Return the [x, y] coordinate for the center point of the cell that contains the specified text.  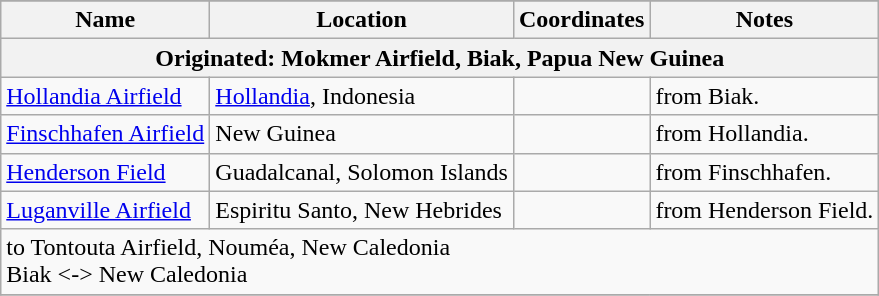
Luganville Airfield [106, 210]
from Biak. [764, 96]
Location [362, 20]
Espiritu Santo, New Hebrides [362, 210]
Henderson Field [106, 172]
to Tontouta Airfield, Nouméa, New Caledonia Biak <-> New Caledonia [440, 262]
from Henderson Field. [764, 210]
New Guinea [362, 134]
Originated: Mokmer Airfield, Biak, Papua New Guinea [440, 58]
Finschhafen Airfield [106, 134]
Name [106, 20]
from Hollandia. [764, 134]
from Finschhafen. [764, 172]
Notes [764, 20]
Hollandia, Indonesia [362, 96]
Coordinates [581, 20]
Guadalcanal, Solomon Islands [362, 172]
Hollandia Airfield [106, 96]
